Scan for the cell matching the given text and deliver its (X, Y) coordinate at center. 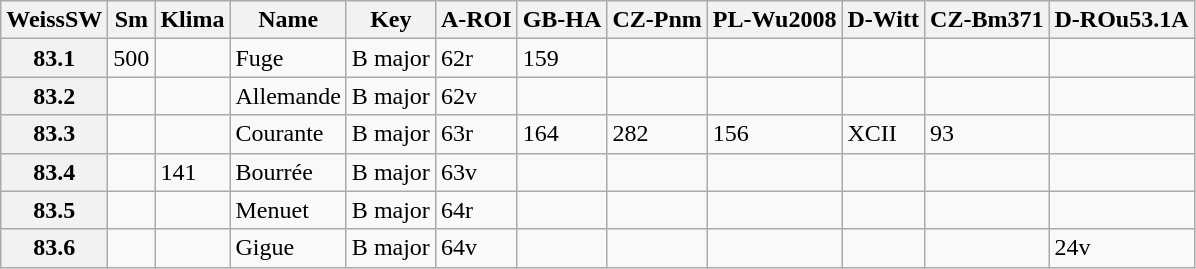
83.2 (54, 96)
XCII (884, 134)
Courante (288, 134)
24v (1122, 248)
64r (476, 210)
Allemande (288, 96)
164 (562, 134)
Bourrée (288, 172)
64v (476, 248)
62r (476, 58)
D-Witt (884, 20)
CZ-Bm371 (987, 20)
Menuet (288, 210)
83.1 (54, 58)
159 (562, 58)
Name (288, 20)
83.3 (54, 134)
Key (390, 20)
141 (192, 172)
Gigue (288, 248)
CZ-Pnm (657, 20)
500 (132, 58)
83.4 (54, 172)
Sm (132, 20)
93 (987, 134)
Fuge (288, 58)
PL-Wu2008 (774, 20)
WeissSW (54, 20)
A-ROI (476, 20)
63v (476, 172)
62v (476, 96)
Klima (192, 20)
156 (774, 134)
D-ROu53.1A (1122, 20)
63r (476, 134)
83.5 (54, 210)
282 (657, 134)
GB-HA (562, 20)
83.6 (54, 248)
